Return [x, y] of the center of cell containing provided text 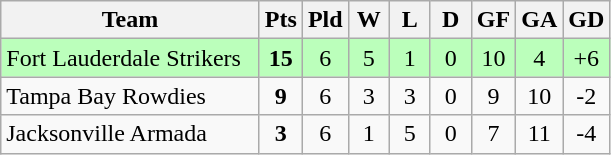
7 [493, 134]
GF [493, 20]
Team [130, 20]
Pts [280, 20]
W [368, 20]
D [450, 20]
GA [540, 20]
11 [540, 134]
GD [586, 20]
4 [540, 58]
-4 [586, 134]
Tampa Bay Rowdies [130, 96]
-2 [586, 96]
+6 [586, 58]
Pld [325, 20]
Fort Lauderdale Strikers [130, 58]
L [410, 20]
15 [280, 58]
Jacksonville Armada [130, 134]
